From the cell containing the given text, extract its center point as [X, Y] coordinate. 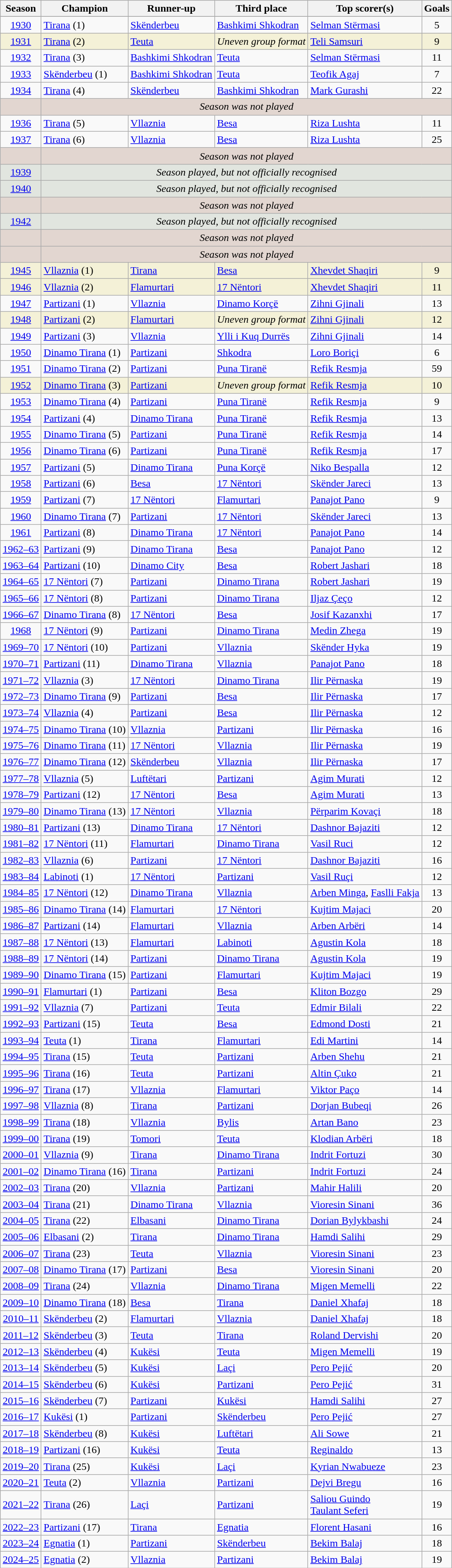
Dinamo Tirana (9) [85, 696]
1968 [21, 631]
Partizani (9) [85, 549]
Skënderbeu (6) [85, 1384]
Dinamo Tirana (8) [85, 614]
17 Nëntori (9) [85, 631]
1962–63 [21, 549]
1977–78 [21, 778]
1969–70 [21, 647]
36 [437, 1204]
2008–09 [21, 1286]
Vllaznia (8) [85, 1106]
1993–94 [21, 1040]
Roland Dervishi [365, 1335]
Partizani (17) [85, 1527]
25 [437, 139]
1945 [21, 271]
1948 [21, 320]
Elbasani (2) [85, 1237]
Goals [437, 9]
Mark Gurashi [365, 90]
Kyrian Nwabueze [365, 1466]
Edi Martini [365, 1040]
Dinamo Tirana (14) [85, 909]
2011–12 [21, 1335]
1974–75 [21, 729]
17 Nëntori (13) [85, 942]
17 Nëntori (10) [85, 647]
30 [437, 1155]
1947 [21, 303]
2024–25 [21, 1560]
Dinamo Tirana (15) [85, 975]
6 [437, 352]
1955 [21, 434]
Dinamo Tirana (11) [85, 746]
2010–11 [21, 1319]
1971–72 [21, 680]
Teofik Agaj [365, 74]
Champion [85, 9]
Dinamo Tirana (13) [85, 811]
17 Nëntori (11) [85, 844]
1954 [21, 418]
2000–01 [21, 1155]
Egnatia [262, 1527]
Tirana (23) [85, 1253]
1979–80 [21, 811]
1959 [21, 500]
Tirana (2) [85, 41]
2018–19 [21, 1450]
1983–84 [21, 877]
26 [437, 1106]
Skënderbeu (7) [85, 1401]
Kukësi (1) [85, 1417]
1980–81 [21, 827]
Përparim Kovaçi [365, 811]
Tirana (6) [85, 139]
Tirana (18) [85, 1122]
Tirana (3) [85, 58]
Vllaznia (7) [85, 1008]
Partizani (2) [85, 320]
Teli Samsuri [365, 41]
Dinamo Tirana (3) [85, 385]
2014–15 [21, 1384]
1978–79 [21, 795]
Tirana (16) [85, 1073]
2002–03 [21, 1188]
Tirana (20) [85, 1188]
17 Nëntori (8) [85, 598]
1975–76 [21, 746]
Partizani (8) [85, 533]
17 Nëntori (14) [85, 958]
Skënderbeu (4) [85, 1352]
1986–87 [21, 926]
Dinamo Tirana (12) [85, 762]
1932 [21, 58]
1953 [21, 401]
Vasil Ruci [365, 844]
Iljaz Çeço [365, 598]
Skënder Hyka [365, 647]
1999–00 [21, 1139]
Dinamo Tirana (1) [85, 352]
Bylis [262, 1122]
1958 [21, 484]
2022–23 [21, 1527]
17 Nëntori (7) [85, 582]
Vllaznia (4) [85, 713]
Vllaznia (6) [85, 860]
Vllaznia (5) [85, 778]
1989–90 [21, 975]
Artan Bano [365, 1122]
Skënderbeu (1) [85, 74]
Puna Korçë [262, 467]
Arben Arbëri [365, 926]
7 [437, 74]
Egnatia (1) [85, 1543]
2021–22 [21, 1504]
Skënderbeu (2) [85, 1319]
Vasil Ruçi [365, 877]
Partizani (12) [85, 795]
2013–14 [21, 1368]
Dorian Bylykbashi [365, 1220]
Shkodra [262, 352]
1991–92 [21, 1008]
1957 [21, 467]
1950 [21, 352]
1951 [21, 369]
Edmond Dosti [365, 1024]
1966–67 [21, 614]
Tirana (1) [85, 25]
1946 [21, 287]
Tirana (15) [85, 1057]
Tirana (4) [85, 90]
2019–20 [21, 1466]
Medin Zhega [365, 631]
2017–18 [21, 1433]
1998–99 [21, 1122]
Arben Shehu [365, 1057]
1994–95 [21, 1057]
Partizani (11) [85, 664]
Egnatia (2) [85, 1560]
17 Nëntori (12) [85, 893]
Kliton Bozgo [365, 991]
Top scorer(s) [365, 9]
Labinoti (1) [85, 877]
Vllaznia (2) [85, 287]
Dinamo Tirana (18) [85, 1303]
1984–85 [21, 893]
Partizani (10) [85, 565]
1973–74 [21, 713]
Partizani (7) [85, 500]
Saliou GuindoTaulant Seferi [365, 1504]
Vllaznia (3) [85, 680]
Partizani (6) [85, 484]
1988–89 [21, 958]
Skënderbeu (8) [85, 1433]
Ylli i Kuq Durrës [262, 336]
Josif Kazanxhi [365, 614]
1952 [21, 385]
1939 [21, 172]
Elbasani [171, 1220]
1995–96 [21, 1073]
Arben Minga, Faslli Fakja [365, 893]
Dinamo Tirana (7) [85, 516]
1992–93 [21, 1024]
1963–64 [21, 565]
Dinamo Tirana (16) [85, 1171]
Tirana (22) [85, 1220]
Altin Çuko [365, 1073]
Skënderbeu (3) [85, 1335]
Klodian Arbëri [365, 1139]
Partizani (5) [85, 467]
Partizani (13) [85, 827]
1949 [21, 336]
1937 [21, 139]
Tirana (25) [85, 1466]
Niko Bespalla [365, 467]
Edmir Bilali [365, 1008]
Partizani (3) [85, 336]
1940 [21, 188]
2020–21 [21, 1482]
Tirana (19) [85, 1139]
Labinoti [262, 942]
59 [437, 369]
Partizani (14) [85, 926]
1934 [21, 90]
Ali Sowe [365, 1433]
1981–82 [21, 844]
Tirana (5) [85, 123]
1997–98 [21, 1106]
2006–07 [21, 1253]
2001–02 [21, 1171]
1931 [21, 41]
Viktor Paço [365, 1090]
Dinamo Tirana (5) [85, 434]
31 [437, 1384]
1990–91 [21, 991]
Dinamo Tirana (2) [85, 369]
Mahir Halili [365, 1188]
2005–06 [21, 1237]
Tirana (17) [85, 1090]
1976–77 [21, 762]
1961 [21, 533]
Third place [262, 9]
2009–10 [21, 1303]
1972–73 [21, 696]
2004–05 [21, 1220]
Reginaldo [365, 1450]
Partizani (1) [85, 303]
2003–04 [21, 1204]
Season [21, 9]
Florent Hasani [365, 1527]
Flamurtari (1) [85, 991]
Vllaznia (9) [85, 1155]
Dinamo Tirana (17) [85, 1270]
Dejvi Bregu [365, 1482]
2016–17 [21, 1417]
1996–97 [21, 1090]
1930 [21, 25]
Dorjan Bubeqi [365, 1106]
Vllaznia (1) [85, 271]
Partizani (16) [85, 1450]
Dinamo City [171, 565]
Tomori [171, 1139]
2023–24 [21, 1543]
1956 [21, 451]
Partizani (15) [85, 1024]
1936 [21, 123]
1965–66 [21, 598]
2007–08 [21, 1270]
Teuta (2) [85, 1482]
1985–86 [21, 909]
1970–71 [21, 664]
Runner-up [171, 9]
Tirana (21) [85, 1204]
Dinamo Tirana (4) [85, 401]
Dinamo Tirana (6) [85, 451]
2012–13 [21, 1352]
1982–83 [21, 860]
Loro Boriçi [365, 352]
10 [437, 385]
1960 [21, 516]
5 [437, 25]
Teuta (1) [85, 1040]
Skënderbeu (5) [85, 1368]
2015–16 [21, 1401]
Tirana (24) [85, 1286]
1942 [21, 222]
Dinamo Tirana (10) [85, 729]
Dinamo Korçë [262, 303]
1987–88 [21, 942]
Tirana (26) [85, 1504]
1933 [21, 74]
1964–65 [21, 582]
Partizani (4) [85, 418]
